Determine the [x, y] coordinate at the center of the cell enclosing the given text.  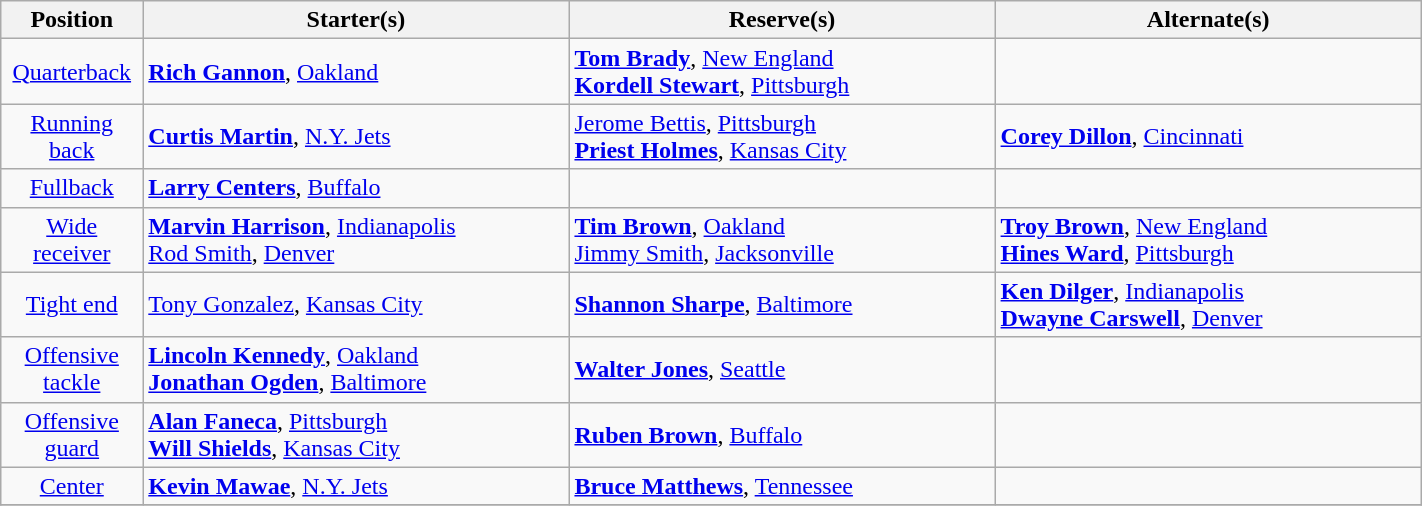
Tony Gonzalez, Kansas City [356, 304]
Offensive guard [72, 434]
Running back [72, 136]
Position [72, 20]
Tight end [72, 304]
Ken Dilger, Indianapolis Dwayne Carswell, Denver [1208, 304]
Walter Jones, Seattle [782, 370]
Marvin Harrison, Indianapolis Rod Smith, Denver [356, 240]
Starter(s) [356, 20]
Alan Faneca, Pittsburgh Will Shields, Kansas City [356, 434]
Shannon Sharpe, Baltimore [782, 304]
Quarterback [72, 72]
Curtis Martin, N.Y. Jets [356, 136]
Offensive tackle [72, 370]
Kevin Mawae, N.Y. Jets [356, 486]
Larry Centers, Buffalo [356, 188]
Lincoln Kennedy, Oakland Jonathan Ogden, Baltimore [356, 370]
Ruben Brown, Buffalo [782, 434]
Wide receiver [72, 240]
Tom Brady, New England Kordell Stewart, Pittsburgh [782, 72]
Center [72, 486]
Corey Dillon, Cincinnati [1208, 136]
Tim Brown, Oakland Jimmy Smith, Jacksonville [782, 240]
Rich Gannon, Oakland [356, 72]
Jerome Bettis, Pittsburgh Priest Holmes, Kansas City [782, 136]
Reserve(s) [782, 20]
Alternate(s) [1208, 20]
Bruce Matthews, Tennessee [782, 486]
Fullback [72, 188]
Troy Brown, New England Hines Ward, Pittsburgh [1208, 240]
